Identify which cell holds the provided text, then report its (X, Y) central coordinate. 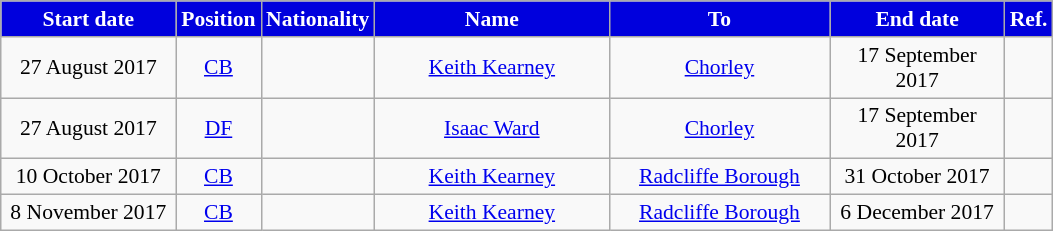
End date (918, 19)
To (719, 19)
Ref. (1029, 19)
Isaac Ward (492, 128)
8 November 2017 (88, 213)
31 October 2017 (918, 177)
10 October 2017 (88, 177)
6 December 2017 (918, 213)
Name (492, 19)
Nationality (318, 19)
DF (218, 128)
Position (218, 19)
Start date (88, 19)
